Detect which cell encompasses the target text, then output its (x, y) center coordinate. 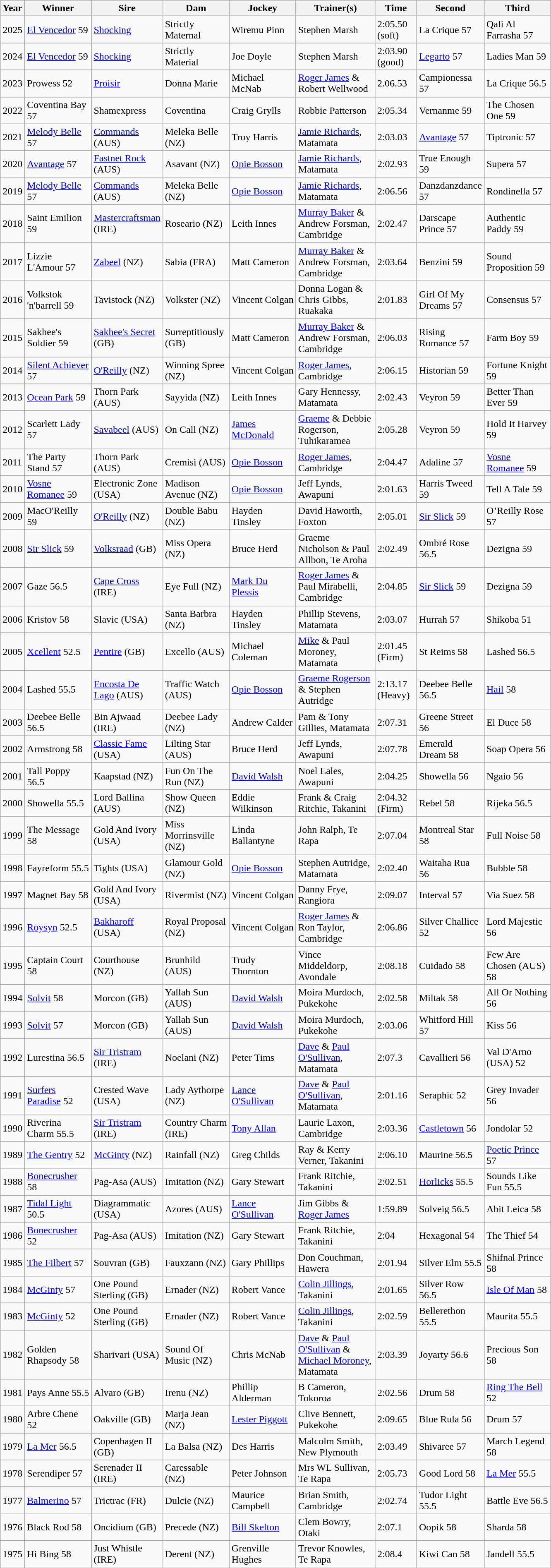
Lord Majestic 56 (517, 928)
Stephen Autridge, Matamata (335, 868)
2007 (12, 587)
Bellerethon 55.5 (450, 1316)
Tony Allan (262, 1128)
Precede (NZ) (196, 1527)
Girl Of My Dreams 57 (450, 300)
Seraphic 52 (450, 1096)
2011 (12, 463)
Oopik 58 (450, 1527)
The Thief 54 (517, 1235)
The Chosen One 59 (517, 110)
1977 (12, 1500)
Cape Cross (IRE) (127, 587)
Montreal Star 58 (450, 835)
Madison Avenue (NZ) (196, 489)
2003 (12, 722)
2:03.39 (395, 1355)
2:02.49 (395, 549)
Poetic Prince 57 (517, 1155)
Sharivari (USA) (127, 1355)
Copenhagen II (GB) (127, 1446)
Miss Opera (NZ) (196, 549)
Rebel 58 (450, 803)
Volkstok 'n'barrell 59 (58, 300)
Phillip Stevens, Matamata (335, 619)
Full Noise 58 (517, 835)
2:09.07 (395, 895)
Des Harris (262, 1446)
Vince Middeldorp, Avondale (335, 966)
1999 (12, 835)
2009 (12, 516)
Lizzie L'Amour 57 (58, 261)
Historian 59 (450, 370)
Laurie Laxon, Cambridge (335, 1128)
2:06.03 (395, 338)
Alvaro (GB) (127, 1393)
Solveig 56.5 (450, 1209)
Adaline 57 (450, 463)
Robbie Patterson (335, 110)
1978 (12, 1474)
Greene Street 56 (450, 722)
2:04.47 (395, 463)
Diagrammatic (USA) (127, 1209)
Castletown 56 (450, 1128)
Miltak 58 (450, 998)
Precious Son 58 (517, 1355)
2023 (12, 84)
La Crique 57 (450, 30)
Gary Phillips (262, 1263)
2:01.63 (395, 489)
March Legend 58 (517, 1446)
Craig Grylls (262, 110)
Pentire (GB) (127, 652)
Wiremu Pinn (262, 30)
The Message 58 (58, 835)
Waitaha Rua 56 (450, 868)
Troy Harris (262, 137)
2:07.04 (395, 835)
Oncidium (GB) (127, 1527)
2017 (12, 261)
2:04.32 (Firm) (395, 803)
2021 (12, 137)
Emerald Dream 58 (450, 749)
Tidal Light 50.5 (58, 1209)
Bonecrusher 58 (58, 1182)
Danzdanzdance 57 (450, 191)
Battle Eve 56.5 (517, 1500)
2:05.01 (395, 516)
B Cameron, Tokoroa (335, 1393)
Tights (USA) (127, 868)
Isle Of Man 58 (517, 1289)
McGinty 57 (58, 1289)
Fayreform 55.5 (58, 868)
Danny Frye, Rangiora (335, 895)
McGinty (NZ) (127, 1155)
Ring The Bell 52 (517, 1393)
2:04.85 (395, 587)
2:03.07 (395, 619)
Hexagonal 54 (450, 1235)
Proisir (127, 84)
Roseario (NZ) (196, 223)
Excello (AUS) (196, 652)
McGinty 52 (58, 1316)
2016 (12, 300)
O’Reilly Rose 57 (517, 516)
Michael McNab (262, 84)
Ngaio 56 (517, 776)
Lashed 55.5 (58, 690)
MacO'Reilly 59 (58, 516)
Farm Boy 59 (517, 338)
Sound Proposition 59 (517, 261)
Shikoba 51 (517, 619)
Strictly Maternal (196, 30)
Miss Morrinsville (NZ) (196, 835)
2:03.36 (395, 1128)
Azores (AUS) (196, 1209)
Time (395, 8)
Riverina Charm 55.5 (58, 1128)
Oakville (GB) (127, 1420)
Fun On The Run (NZ) (196, 776)
2020 (12, 164)
Sabia (FRA) (196, 261)
1988 (12, 1182)
Country Charm (IRE) (196, 1128)
2:02.56 (395, 1393)
Eye Full (NZ) (196, 587)
Royal Proposal (NZ) (196, 928)
Strictly Material (196, 56)
1985 (12, 1263)
La Balsa (NZ) (196, 1446)
David Haworth, Foxton (335, 516)
Ray & Kerry Verner, Takanini (335, 1155)
On Call (NZ) (196, 430)
1980 (12, 1420)
2:02.59 (395, 1316)
Mike & Paul Moroney, Matamata (335, 652)
True Enough 59 (450, 164)
1986 (12, 1235)
Lilting Star (AUS) (196, 749)
Via Suez 58 (517, 895)
Cremisi (AUS) (196, 463)
Soap Opera 56 (517, 749)
2:03.03 (395, 137)
Showella 55.5 (58, 803)
2004 (12, 690)
1979 (12, 1446)
Surfers Paradise 52 (58, 1096)
Dam (196, 8)
Graeme & Debbie Rogerson, Tuhikaramea (335, 430)
1998 (12, 868)
Showella 56 (450, 776)
Gary Hennessy, Matamata (335, 397)
Kiss 56 (517, 1025)
Rivermist (NZ) (196, 895)
Vernanme 59 (450, 110)
Fastnet Rock (AUS) (127, 164)
2:02.47 (395, 223)
Silver Row 56.5 (450, 1289)
1993 (12, 1025)
2022 (12, 110)
Donna Logan & Chris Gibbs, Ruakaka (335, 300)
Frank & Craig Ritchie, Takanini (335, 803)
Maurine 56.5 (450, 1155)
Electronic Zone (USA) (127, 489)
Bin Ajwaad (IRE) (127, 722)
Asavant (NZ) (196, 164)
Roysyn 52.5 (58, 928)
Roger James & Robert Wellwood (335, 84)
Pays Anne 55.5 (58, 1393)
Cavallieri 56 (450, 1057)
Fauxzann (NZ) (196, 1263)
2.06.53 (395, 84)
2018 (12, 223)
Dulcie (NZ) (196, 1500)
Bubble 58 (517, 868)
Roger James & Ron Taylor, Cambridge (335, 928)
Volksraad (GB) (127, 549)
2:07.3 (395, 1057)
2:03.90 (good) (395, 56)
Jandell 55.5 (517, 1554)
Lady Aythorpe (NZ) (196, 1096)
2000 (12, 803)
1994 (12, 998)
Jim Gibbs & Roger James (335, 1209)
Arbre Chene 52 (58, 1420)
Classic Fame (USA) (127, 749)
2:07.1 (395, 1527)
2:01.16 (395, 1096)
The Gentry 52 (58, 1155)
2:04.25 (395, 776)
2:02.74 (395, 1500)
Irenu (NZ) (196, 1393)
Lurestina 56.5 (58, 1057)
Golden Rhapsody 58 (58, 1355)
2:06.56 (395, 191)
2:06.86 (395, 928)
The Filbert 57 (58, 1263)
2001 (12, 776)
1995 (12, 966)
2:03.06 (395, 1025)
Joyarty 56.6 (450, 1355)
Rijeka 56.5 (517, 803)
Tiptronic 57 (517, 137)
Peter Tims (262, 1057)
Lashed 56.5 (517, 652)
Kristov 58 (58, 619)
Just Whistle (IRE) (127, 1554)
2:01.45 (Firm) (395, 652)
1982 (12, 1355)
Interval 57 (450, 895)
Tudor Light 55.5 (450, 1500)
Ocean Park 59 (58, 397)
1997 (12, 895)
The Party Stand 57 (58, 463)
Marja Jean (NZ) (196, 1420)
Derent (NZ) (196, 1554)
Darscape Prince 57 (450, 223)
2015 (12, 338)
Campionessa 57 (450, 84)
Trudy Thornton (262, 966)
Roger James & Paul Mirabelli, Cambridge (335, 587)
Brunhild (AUS) (196, 966)
Sakhee's Secret (GB) (127, 338)
Sounds Like Fun 55.5 (517, 1182)
2:02.40 (395, 868)
2:08.4 (395, 1554)
Hold It Harvey 59 (517, 430)
Solvit 57 (58, 1025)
Show Queen (NZ) (196, 803)
Caressable (NZ) (196, 1474)
Magnet Bay 58 (58, 895)
2:02.58 (395, 998)
Bakharoff (USA) (127, 928)
Volkster (NZ) (196, 300)
Scarlett Lady 57 (58, 430)
John Ralph, Te Rapa (335, 835)
El Duce 58 (517, 722)
Drum 57 (517, 1420)
2024 (12, 56)
Traffic Watch (AUS) (196, 690)
Tavistock (NZ) (127, 300)
Kaapstad (NZ) (127, 776)
Bonecrusher 52 (58, 1235)
Mastercraftsman (IRE) (127, 223)
2012 (12, 430)
Graeme Rogerson & Stephen Autridge (335, 690)
2:08.18 (395, 966)
Shamexpress (127, 110)
2025 (12, 30)
Eddie Wilkinson (262, 803)
Souvran (GB) (127, 1263)
Silver Elm 55.5 (450, 1263)
Greg Childs (262, 1155)
Lester Piggott (262, 1420)
Legarto 57 (450, 56)
Rondinella 57 (517, 191)
Shifnal Prince 58 (517, 1263)
Double Babu (NZ) (196, 516)
2:04 (395, 1235)
2010 (12, 489)
Xcellent 52.5 (58, 652)
Serendiper 57 (58, 1474)
Good Lord 58 (450, 1474)
Armstrong 58 (58, 749)
Sire (127, 8)
Michael Coleman (262, 652)
1989 (12, 1155)
Tell A Tale 59 (517, 489)
Cuidado 58 (450, 966)
Lord Ballina (AUS) (127, 803)
Winning Spree (NZ) (196, 370)
Silent Achiever 57 (58, 370)
1992 (12, 1057)
2:01.94 (395, 1263)
Whitford Hill 57 (450, 1025)
Malcolm Smith, New Plymouth (335, 1446)
Jondolar 52 (517, 1128)
La Mer 55.5 (517, 1474)
Rising Romance 57 (450, 338)
Gaze 56.5 (58, 587)
Pam & Tony Gillies, Matamata (335, 722)
Val D'Arno (USA) 52 (517, 1057)
Hurrah 57 (450, 619)
2:07.31 (395, 722)
2:01.65 (395, 1289)
Captain Court 58 (58, 966)
1983 (12, 1316)
Mark Du Plessis (262, 587)
Black Rod 58 (58, 1527)
Ombré Rose 56.5 (450, 549)
2:07.78 (395, 749)
Peter Johnson (262, 1474)
Graeme Nicholson & Paul Allbon, Te Aroha (335, 549)
Supera 57 (517, 164)
James McDonald (262, 430)
Dave & Paul O'Sullivan & Michael Moroney, Matamata (335, 1355)
1984 (12, 1289)
Second (450, 8)
2:02.51 (395, 1182)
Slavic (USA) (127, 619)
Consensus 57 (517, 300)
Clive Bennett, Pukekohe (335, 1420)
Jockey (262, 8)
Savabeel (AUS) (127, 430)
Blue Rula 56 (450, 1420)
2005 (12, 652)
Ladies Man 59 (517, 56)
Chris McNab (262, 1355)
Authentic Paddy 59 (517, 223)
Maurice Campbell (262, 1500)
Deebee Lady (NZ) (196, 722)
Crested Wave (USA) (127, 1096)
Benzini 59 (450, 261)
Grenville Hughes (262, 1554)
Silver Challice 52 (450, 928)
Third (517, 8)
Sakhee's Soldier 59 (58, 338)
1975 (12, 1554)
2:02.93 (395, 164)
La Mer 56.5 (58, 1446)
2:13.17 (Heavy) (395, 690)
All Or Nothing 56 (517, 998)
Grey Invader 56 (517, 1096)
2014 (12, 370)
Clem Bowry, Otaki (335, 1527)
2:05.73 (395, 1474)
Donna Marie (196, 84)
Encosta De Lago (AUS) (127, 690)
1996 (12, 928)
Noelani (NZ) (196, 1057)
Sound Of Music (NZ) (196, 1355)
Phillip Alderman (262, 1393)
Don Couchman, Hawera (335, 1263)
Glamour Gold (NZ) (196, 868)
2:09.65 (395, 1420)
Drum 58 (450, 1393)
Zabeel (NZ) (127, 261)
Linda Ballantyne (262, 835)
Horlicks 55.5 (450, 1182)
1987 (12, 1209)
2002 (12, 749)
Year (12, 8)
Better Than Ever 59 (517, 397)
Andrew Calder (262, 722)
Prowess 52 (58, 84)
1991 (12, 1096)
2:05.28 (395, 430)
Qali Al Farrasha 57 (517, 30)
Balmerino 57 (58, 1500)
Kiwi Can 58 (450, 1554)
Coventina (196, 110)
Abit Leica 58 (517, 1209)
2:05.34 (395, 110)
Shivaree 57 (450, 1446)
Winner (58, 8)
Hi Bing 58 (58, 1554)
Noel Eales, Awapuni (335, 776)
Fortune Knight 59 (517, 370)
2013 (12, 397)
Mrs WL Sullivan, Te Rapa (335, 1474)
2019 (12, 191)
Serenader II (IRE) (127, 1474)
Courthouse (NZ) (127, 966)
Santa Barbra (NZ) (196, 619)
Bill Skelton (262, 1527)
Saint Emilion 59 (58, 223)
Few Are Chosen (AUS) 58 (517, 966)
2:05.50 (soft) (395, 30)
Harris Tweed 59 (450, 489)
2:01.83 (395, 300)
2:02.43 (395, 397)
Trictrac (FR) (127, 1500)
1:59.89 (395, 1209)
St Reims 58 (450, 652)
Trainer(s) (335, 8)
1976 (12, 1527)
2006 (12, 619)
Sharda 58 (517, 1527)
2:03.64 (395, 261)
2:06.10 (395, 1155)
Coventina Bay 57 (58, 110)
Brian Smith, Cambridge (335, 1500)
Solvit 58 (58, 998)
1981 (12, 1393)
Joe Doyle (262, 56)
Hail 58 (517, 690)
Sayyida (NZ) (196, 397)
2008 (12, 549)
2:06.15 (395, 370)
Rainfall (NZ) (196, 1155)
Tall Poppy 56.5 (58, 776)
2:03.49 (395, 1446)
1990 (12, 1128)
Trevor Knowles, Te Rapa (335, 1554)
Maurita 55.5 (517, 1316)
Surreptitiously (GB) (196, 338)
La Crique 56.5 (517, 84)
